Return the [x, y] coordinate for the center point of the cell that contains the specified text.  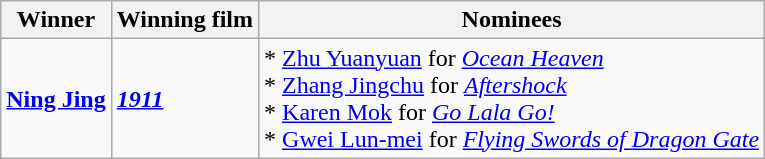
Winner [56, 20]
Ning Jing [56, 98]
* Zhu Yuanyuan for Ocean Heaven * Zhang Jingchu for Aftershock * Karen Mok for Go Lala Go! * Gwei Lun-mei for Flying Swords of Dragon Gate [512, 98]
1911 [184, 98]
Nominees [512, 20]
Winning film [184, 20]
